Pinpoint the cell where the given text exists, returning its [x, y] midpoint coordinate. 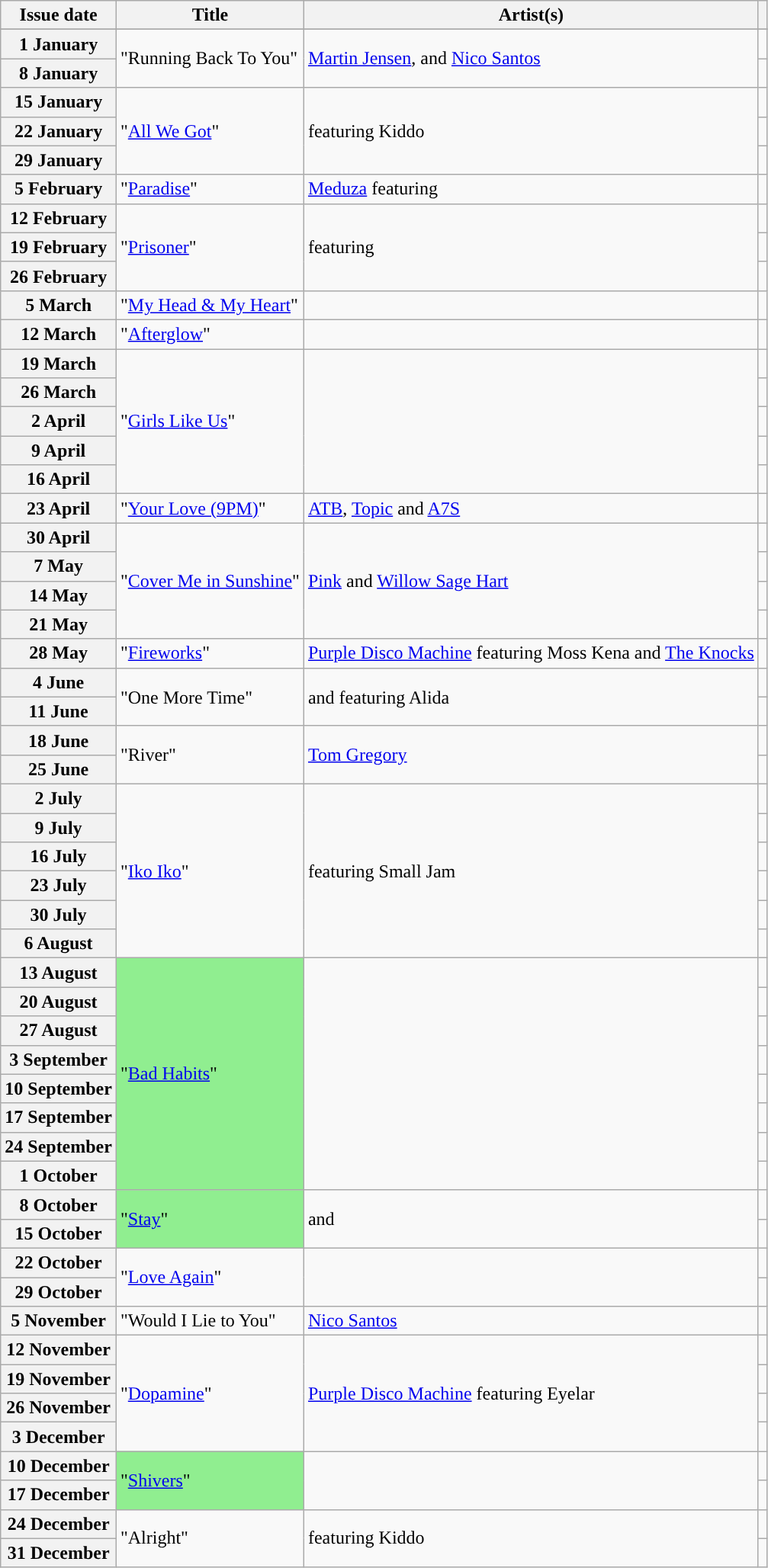
8 October [59, 1204]
"My Head & My Heart" [210, 305]
23 April [59, 508]
28 May [59, 653]
"Afterglow" [210, 334]
23 July [59, 886]
26 February [59, 276]
7 May [59, 566]
"Your Love (9PM)" [210, 508]
2 July [59, 798]
15 January [59, 102]
ATB, Topic and A7S [531, 508]
27 August [59, 1031]
"Fireworks" [210, 653]
17 September [59, 1117]
12 November [59, 1350]
3 December [59, 1437]
26 November [59, 1408]
Tom Gregory [531, 755]
29 January [59, 160]
Title [210, 15]
and [531, 1219]
"Bad Habits" [210, 1074]
20 August [59, 1002]
9 July [59, 827]
"Dopamine" [210, 1393]
22 October [59, 1262]
12 February [59, 218]
Purple Disco Machine featuring Eyelar [531, 1393]
5 November [59, 1321]
"Paradise" [210, 189]
5 March [59, 305]
10 December [59, 1466]
"Iko Iko" [210, 871]
22 January [59, 131]
Nico Santos [531, 1321]
19 November [59, 1379]
"Girls Like Us" [210, 422]
"All We Got" [210, 131]
30 July [59, 915]
Pink and Willow Sage Hart [531, 581]
2 April [59, 422]
29 October [59, 1292]
featuring Small Jam [531, 871]
1 October [59, 1175]
10 September [59, 1089]
"Prisoner" [210, 247]
15 October [59, 1233]
26 March [59, 393]
30 April [59, 537]
"Running Back To You" [210, 59]
11 June [59, 711]
24 December [59, 1524]
Purple Disco Machine featuring Moss Kena and The Knocks [531, 653]
12 March [59, 334]
and featuring Alida [531, 697]
5 February [59, 189]
16 July [59, 857]
8 January [59, 73]
"Stay" [210, 1219]
24 September [59, 1146]
"Shivers" [210, 1480]
13 August [59, 973]
1 January [59, 44]
"Would I Lie to You" [210, 1321]
14 May [59, 595]
16 April [59, 479]
21 May [59, 624]
3 September [59, 1060]
31 December [59, 1553]
"Alright" [210, 1538]
featuring [531, 247]
4 June [59, 682]
9 April [59, 451]
17 December [59, 1495]
Artist(s) [531, 15]
"One More Time" [210, 697]
Issue date [59, 15]
19 March [59, 364]
"Cover Me in Sunshine" [210, 581]
Meduza featuring [531, 189]
Martin Jensen, and Nico Santos [531, 59]
19 February [59, 247]
6 August [59, 944]
25 June [59, 769]
"River" [210, 755]
"Love Again" [210, 1277]
18 June [59, 740]
